Determine the [X, Y] coordinate at the center of the cell enclosing the given text.  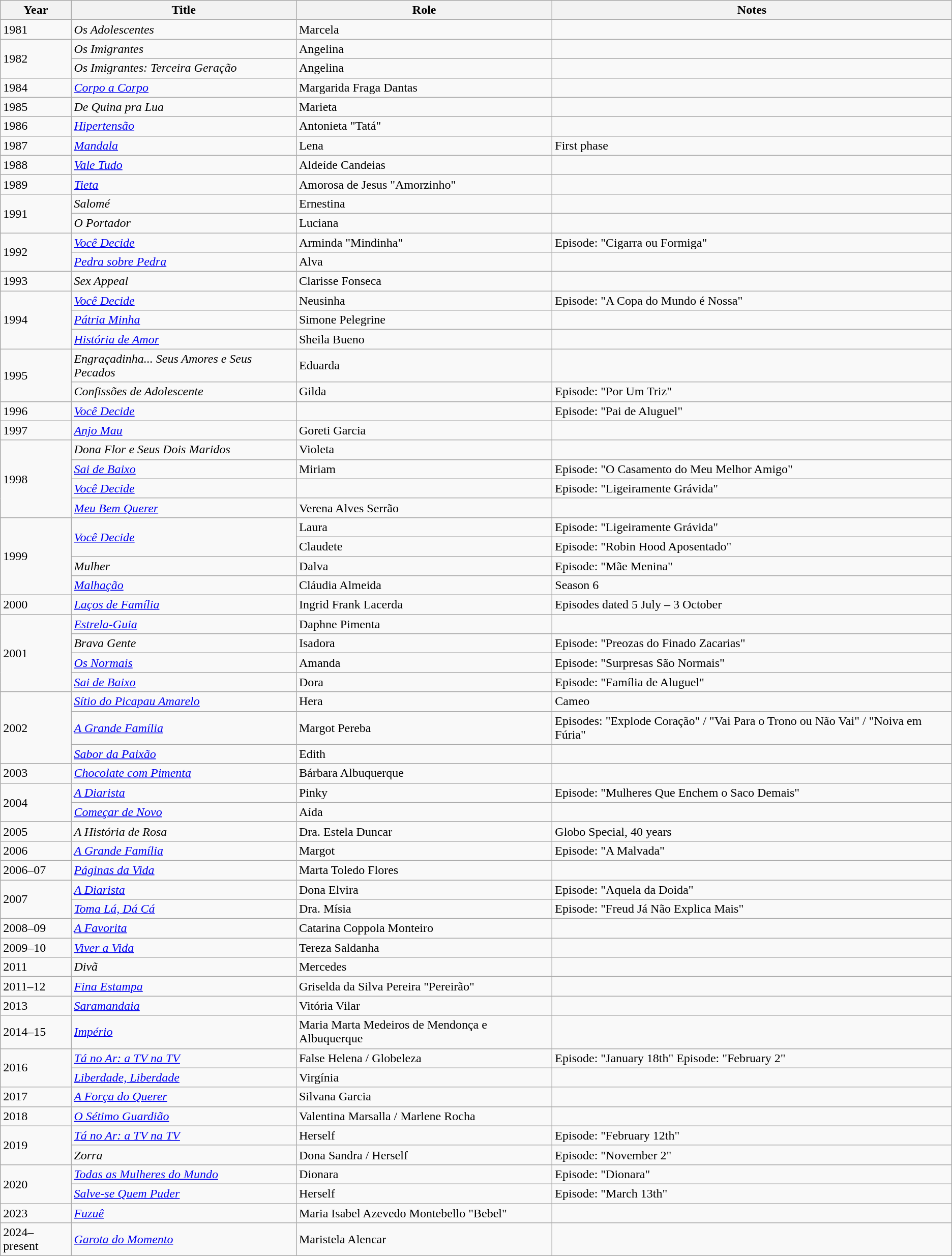
Gilda [424, 392]
Episode: "Robin Hood Aposentado" [752, 546]
Fuzuê [184, 1213]
Maria Isabel Azevedo Montebello "Bebel" [424, 1213]
1987 [36, 145]
1981 [36, 30]
Malhação [184, 586]
Dalva [424, 566]
Viver a Vida [184, 948]
Laços de Família [184, 605]
Os Normais [184, 663]
Episode: "Freud Já Não Explica Mais" [752, 909]
Verena Alves Serrão [424, 508]
Violeta [424, 450]
Neusinha [424, 301]
Dra. Estela Duncar [424, 831]
Episode: "Cigarra ou Formiga" [752, 243]
Episode: "O Casamento do Meu Melhor Amigo" [752, 469]
O Portador [184, 223]
2017 [36, 1097]
2011–12 [36, 986]
2004 [36, 802]
Eduarda [424, 365]
Estrela-Guia [184, 624]
Episode: "Família de Aluguel" [752, 682]
Amanda [424, 663]
Lena [424, 145]
2002 [36, 727]
Engraçadinha... Seus Amores e Seus Pecados [184, 365]
Ingrid Frank Lacerda [424, 605]
Dona Flor e Seus Dois Maridos [184, 450]
Garota do Momento [184, 1239]
1984 [36, 87]
Dona Sandra / Herself [424, 1155]
2024–present [36, 1239]
Começar de Novo [184, 812]
1985 [36, 107]
Ernestina [424, 203]
Griselda da Silva Pereira "Pereirão" [424, 986]
Silvana Garcia [424, 1097]
Pátria Minha [184, 320]
Margarida Fraga Dantas [424, 87]
2008–09 [36, 928]
1996 [36, 411]
Marta Toledo Flores [424, 870]
Role [424, 10]
Vale Tudo [184, 165]
Laura [424, 527]
Episode: "Surpresas São Normais" [752, 663]
1988 [36, 165]
Antonieta "Tatá" [424, 126]
Aída [424, 812]
Toma Lá, Dá Cá [184, 909]
Episodes: "Explode Coração" / "Vai Para o Trono ou Não Vai" / "Noiva em Fúria" [752, 727]
2018 [36, 1116]
Anjo Mau [184, 430]
Episode: "Mulheres Que Enchem o Saco Demais" [752, 793]
Mandala [184, 145]
2020 [36, 1184]
Episode: "February 12th" [752, 1135]
Os Imigrantes [184, 49]
Season 6 [752, 586]
1999 [36, 556]
Corpo a Corpo [184, 87]
Episode: "A Malvada" [752, 851]
Goreti Garcia [424, 430]
A Força do Querer [184, 1097]
Dra. Mísia [424, 909]
Sheila Bueno [424, 339]
2011 [36, 967]
Episode: "Preozas do Finado Zacarias" [752, 644]
2006–07 [36, 870]
Hera [424, 702]
Claudete [424, 546]
Year [36, 10]
Isadora [424, 644]
1995 [36, 375]
Episode: "November 2" [752, 1155]
Confissões de Adolescente [184, 392]
Episode: "January 18th" Episode: "February 2" [752, 1058]
Salomé [184, 203]
Edith [424, 754]
Sex Appeal [184, 281]
Sítio do Picapau Amarelo [184, 702]
2016 [36, 1068]
Império [184, 1032]
Cameo [752, 702]
Margot [424, 851]
Marcela [424, 30]
Pinky [424, 793]
2003 [36, 773]
False Helena / Globeleza [424, 1058]
Zorra [184, 1155]
Maria Marta Medeiros de Mendonça e Albuquerque [424, 1032]
1997 [36, 430]
2014–15 [36, 1032]
First phase [752, 145]
1989 [36, 184]
Salve-se Quem Puder [184, 1193]
História de Amor [184, 339]
Catarina Coppola Monteiro [424, 928]
Páginas da Vida [184, 870]
Meu Bem Querer [184, 508]
Maristela Alencar [424, 1239]
1982 [36, 59]
Dona Elvira [424, 890]
Bárbara Albuquerque [424, 773]
1992 [36, 252]
Notes [752, 10]
Title [184, 10]
2023 [36, 1213]
2005 [36, 831]
Episode: "A Copa do Mundo é Nossa" [752, 301]
Os Imigrantes: Terceira Geração [184, 68]
1994 [36, 320]
Tereza Saldanha [424, 948]
Brava Gente [184, 644]
Divã [184, 967]
Clarisse Fonseca [424, 281]
2000 [36, 605]
Dora [424, 682]
2007 [36, 899]
Fina Estampa [184, 986]
Todas as Mulheres do Mundo [184, 1174]
Hipertensão [184, 126]
2013 [36, 1006]
Episode: "Por Um Triz" [752, 392]
Valentina Marsalla / Marlene Rocha [424, 1116]
Vitória Vilar [424, 1006]
1991 [36, 213]
Globo Special, 40 years [752, 831]
Episode: "Mãe Menina" [752, 566]
Arminda "Mindinha" [424, 243]
Tieta [184, 184]
Pedra sobre Pedra [184, 262]
1986 [36, 126]
Cláudia Almeida [424, 586]
2001 [36, 653]
Episode: "Pai de Aluguel" [752, 411]
Episode: "March 13th" [752, 1193]
Marieta [424, 107]
2006 [36, 851]
Liberdade, Liberdade [184, 1077]
Virgínia [424, 1077]
2019 [36, 1145]
Chocolate com Pimenta [184, 773]
Simone Pelegrine [424, 320]
Daphne Pimenta [424, 624]
Alva [424, 262]
Amorosa de Jesus "Amorzinho" [424, 184]
Dionara [424, 1174]
Mercedes [424, 967]
2009–10 [36, 948]
Mulher [184, 566]
A Favorita [184, 928]
Miriam [424, 469]
1998 [36, 479]
Sabor da Paixão [184, 754]
Episode: "Aquela da Doida" [752, 890]
Os Adolescentes [184, 30]
1993 [36, 281]
Aldeíde Candeias [424, 165]
A História de Rosa [184, 831]
Margot Pereba [424, 727]
Saramandaia [184, 1006]
O Sétimo Guardião [184, 1116]
Luciana [424, 223]
De Quina pra Lua [184, 107]
Episodes dated 5 July – 3 October [752, 605]
Episode: "Dionara" [752, 1174]
